Pinpoint the cell where the given text exists, returning its (x, y) midpoint coordinate. 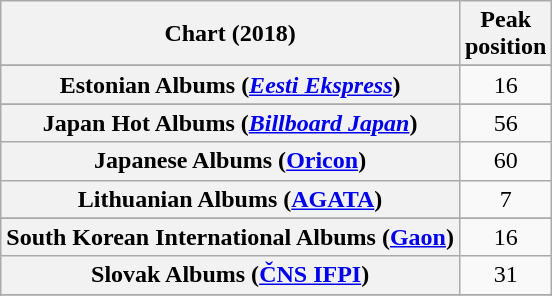
Japan Hot Albums (Billboard Japan) (230, 123)
56 (505, 123)
7 (505, 199)
Japanese Albums (Oricon) (230, 161)
Peakposition (505, 34)
South Korean International Albums (Gaon) (230, 237)
Chart (2018) (230, 34)
31 (505, 275)
60 (505, 161)
Slovak Albums (ČNS IFPI) (230, 275)
Estonian Albums (Eesti Ekspress) (230, 85)
Lithuanian Albums (AGATA) (230, 199)
